Locate the cell with the specified text and output its [x, y] center coordinate. 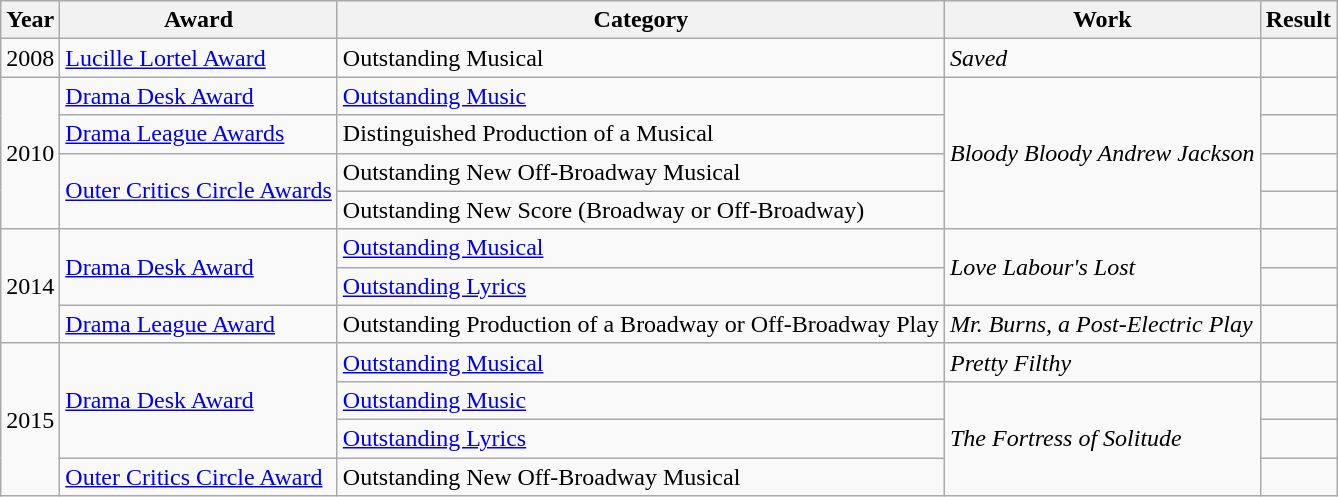
Distinguished Production of a Musical [640, 134]
Result [1298, 20]
2014 [30, 286]
Bloody Bloody Andrew Jackson [1102, 153]
2015 [30, 419]
Category [640, 20]
Saved [1102, 58]
Work [1102, 20]
Outstanding Production of a Broadway or Off-Broadway Play [640, 324]
Outer Critics Circle Award [198, 477]
2008 [30, 58]
Love Labour's Lost [1102, 267]
Award [198, 20]
Year [30, 20]
Drama League Awards [198, 134]
Lucille Lortel Award [198, 58]
2010 [30, 153]
Pretty Filthy [1102, 362]
The Fortress of Solitude [1102, 438]
Outer Critics Circle Awards [198, 191]
Mr. Burns, a Post-Electric Play [1102, 324]
Drama League Award [198, 324]
Outstanding New Score (Broadway or Off-Broadway) [640, 210]
